Capture the cell that displays the provided text and extract its (x, y) central coordinate. 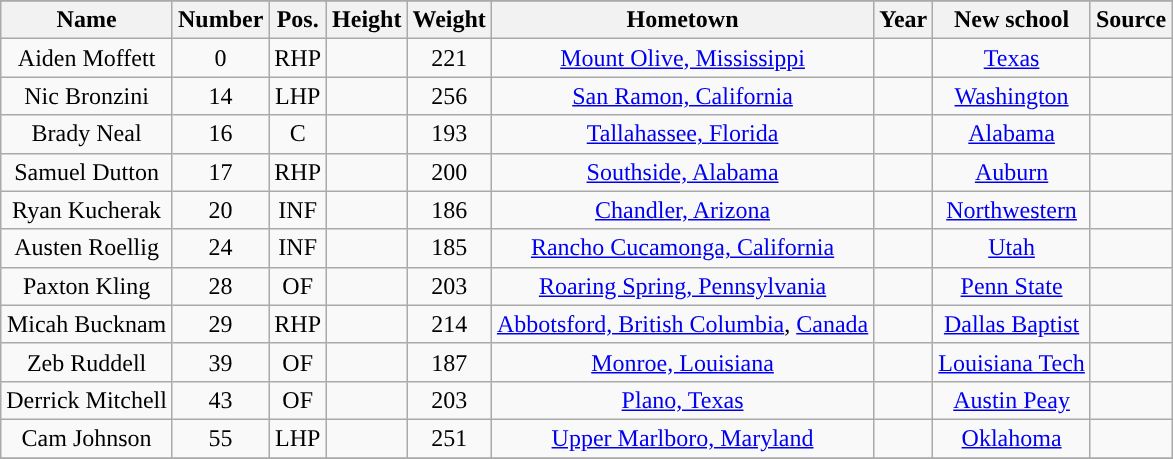
C (298, 134)
Tallahassee, Florida (682, 134)
Northwestern (1012, 210)
Ryan Kucherak (87, 210)
Source (1130, 20)
Paxton Kling (87, 286)
Number (220, 20)
Rancho Cucamonga, California (682, 248)
Dallas Baptist (1012, 324)
Louisiana Tech (1012, 362)
Texas (1012, 58)
Auburn (1012, 172)
Nic Bronzini (87, 96)
251 (449, 438)
55 (220, 438)
17 (220, 172)
Chandler, Arizona (682, 210)
185 (449, 248)
Derrick Mitchell (87, 400)
Oklahoma (1012, 438)
28 (220, 286)
20 (220, 210)
221 (449, 58)
Penn State (1012, 286)
Monroe, Louisiana (682, 362)
Austin Peay (1012, 400)
Alabama (1012, 134)
14 (220, 96)
186 (449, 210)
Abbotsford, British Columbia, Canada (682, 324)
Mount Olive, Mississippi (682, 58)
New school (1012, 20)
Brady Neal (87, 134)
Roaring Spring, Pennsylvania (682, 286)
187 (449, 362)
0 (220, 58)
Pos. (298, 20)
29 (220, 324)
Washington (1012, 96)
Hometown (682, 20)
Height (367, 20)
39 (220, 362)
Austen Roellig (87, 248)
Samuel Dutton (87, 172)
Name (87, 20)
193 (449, 134)
214 (449, 324)
Aiden Moffett (87, 58)
Cam Johnson (87, 438)
200 (449, 172)
Southside, Alabama (682, 172)
256 (449, 96)
Weight (449, 20)
Plano, Texas (682, 400)
San Ramon, California (682, 96)
Zeb Ruddell (87, 362)
24 (220, 248)
Utah (1012, 248)
Year (904, 20)
16 (220, 134)
Upper Marlboro, Maryland (682, 438)
43 (220, 400)
Micah Bucknam (87, 324)
